Search for the cell housing the specified text and yield its (X, Y) center coordinate. 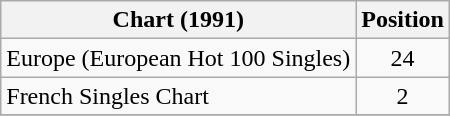
2 (403, 96)
Europe (European Hot 100 Singles) (178, 58)
Chart (1991) (178, 20)
French Singles Chart (178, 96)
24 (403, 58)
Position (403, 20)
